Return the [x, y] coordinate for the center point of the cell that contains the specified text.  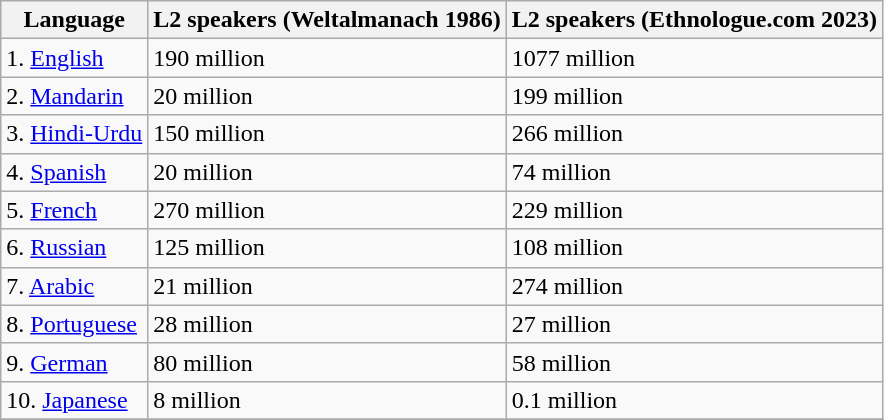
2. Mandarin [74, 96]
6. Russian [74, 248]
80 million [327, 362]
3. Hindi-Urdu [74, 134]
74 million [694, 172]
58 million [694, 362]
1. English [74, 58]
Language [74, 20]
5. French [74, 210]
108 million [694, 248]
9. German [74, 362]
7. Arabic [74, 286]
21 million [327, 286]
0.1 million [694, 400]
125 million [327, 248]
28 million [327, 324]
8. Portuguese [74, 324]
L2 speakers (Ethnologue.com 2023) [694, 20]
150 million [327, 134]
L2 speakers (Weltalmanach 1986) [327, 20]
190 million [327, 58]
199 million [694, 96]
4. Spanish [74, 172]
229 million [694, 210]
27 million [694, 324]
274 million [694, 286]
266 million [694, 134]
10. Japanese [74, 400]
8 million [327, 400]
1077 million [694, 58]
270 million [327, 210]
